Capture the cell that displays the provided text and extract its (x, y) central coordinate. 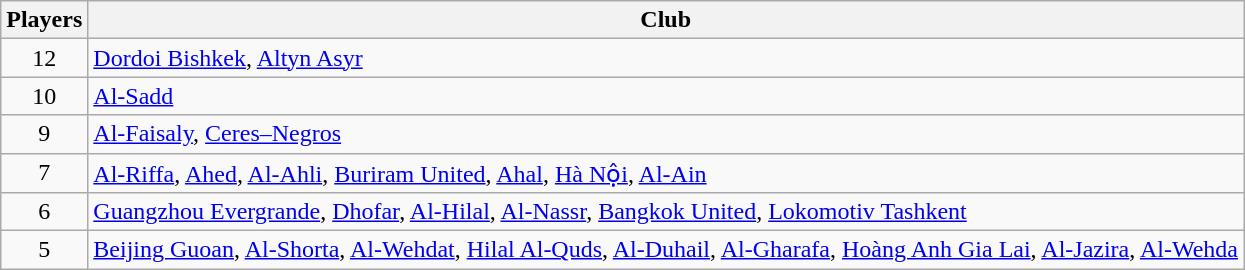
Players (44, 20)
10 (44, 96)
Al-Faisaly, Ceres–Negros (666, 134)
Al-Sadd (666, 96)
Club (666, 20)
Dordoi Bishkek, Altyn Asyr (666, 58)
Guangzhou Evergrande, Dhofar, Al-Hilal, Al-Nassr, Bangkok United, Lokomotiv Tashkent (666, 212)
12 (44, 58)
Al-Riffa, Ahed, Al-Ahli, Buriram United, Ahal, Hà Nội, Al-Ain (666, 173)
5 (44, 250)
6 (44, 212)
Beijing Guoan, Al-Shorta, Al-Wehdat, Hilal Al-Quds, Al-Duhail, Al-Gharafa, Hoàng Anh Gia Lai, Al-Jazira, Al-Wehda (666, 250)
7 (44, 173)
9 (44, 134)
